Output the [x, y] coordinate of the center of the cell containing the given text.  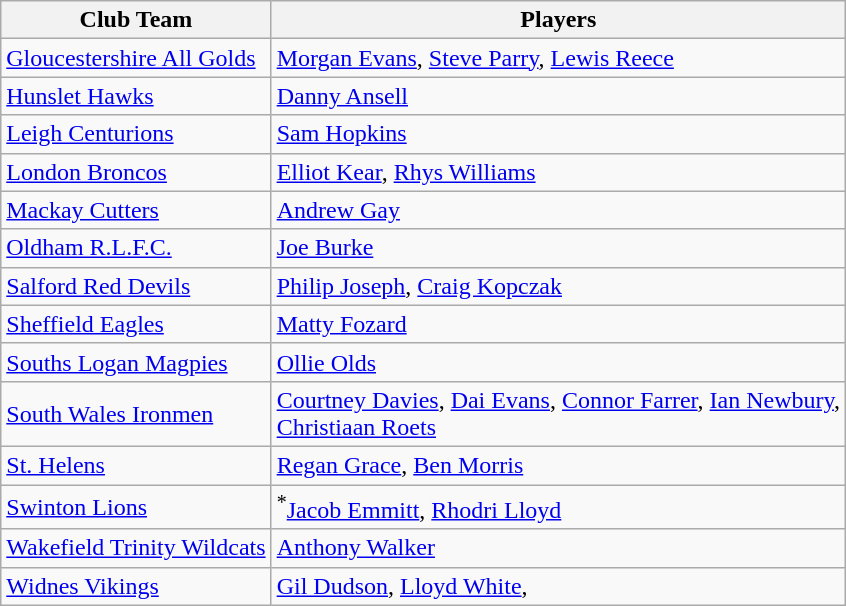
Matty Fozard [558, 324]
Swinton Lions [136, 506]
Wakefield Trinity Wildcats [136, 548]
Andrew Gay [558, 210]
Sheffield Eagles [136, 324]
Sam Hopkins [558, 134]
Club Team [136, 20]
Gloucestershire All Golds [136, 58]
Regan Grace, Ben Morris [558, 465]
Joe Burke [558, 248]
Philip Joseph, Craig Kopczak [558, 286]
Leigh Centurions [136, 134]
Oldham R.L.F.C. [136, 248]
Souths Logan Magpies [136, 362]
Anthony Walker [558, 548]
Mackay Cutters [136, 210]
Widnes Vikings [136, 586]
South Wales Ironmen [136, 414]
London Broncos [136, 172]
Hunslet Hawks [136, 96]
*Jacob Emmitt, Rhodri Lloyd [558, 506]
Players [558, 20]
Salford Red Devils [136, 286]
Elliot Kear, Rhys Williams [558, 172]
Morgan Evans, Steve Parry, Lewis Reece [558, 58]
Ollie Olds [558, 362]
Danny Ansell [558, 96]
Gil Dudson, Lloyd White, [558, 586]
Courtney Davies, Dai Evans, Connor Farrer, Ian Newbury, Christiaan Roets [558, 414]
St. Helens [136, 465]
